Find where the given text appears and provide that cell's center as (X, Y) coordinate. 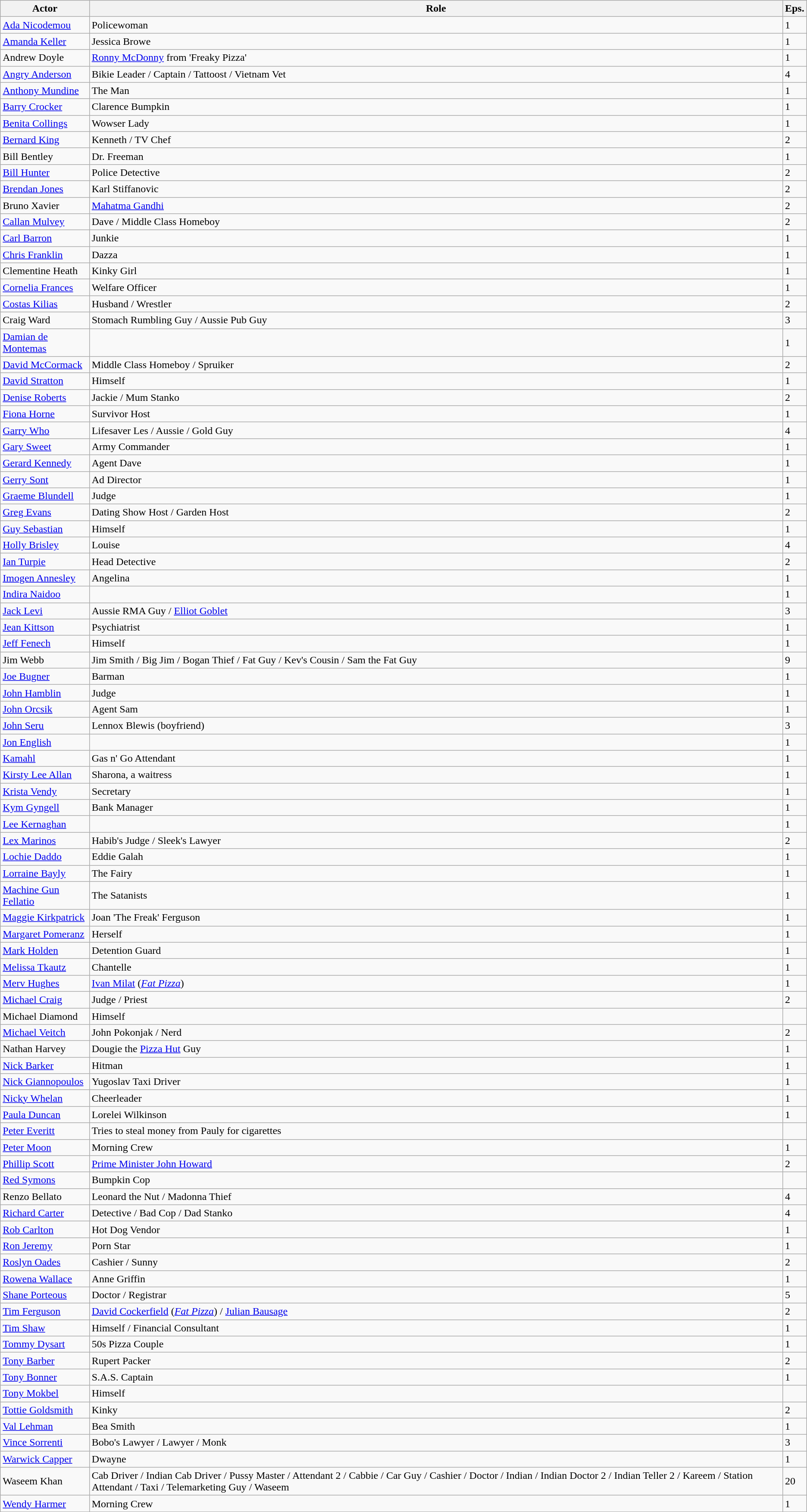
Agent Dave (436, 463)
Paula Duncan (45, 1115)
Bruno Xavier (45, 206)
Guy Sebastian (45, 529)
Psychiatrist (436, 627)
Machine Gun Fellatio (45, 896)
Renzo Bellato (45, 1196)
Tommy Dysart (45, 1344)
Clementine Heath (45, 271)
Dougie the Pizza Hut Guy (436, 1049)
Eddie Galah (436, 857)
Val Lehman (45, 1426)
Sharona, a waitress (436, 775)
Judge / Priest (436, 1000)
Merv Hughes (45, 983)
Bill Hunter (45, 172)
Doctor / Registrar (436, 1295)
Carl Barron (45, 238)
Tries to steal money from Pauly for cigarettes (436, 1131)
Welfare Officer (436, 287)
Cheerleader (436, 1098)
Ron Jeremy (45, 1246)
Barman (436, 676)
Role (436, 9)
Peter Moon (45, 1147)
Himself / Financial Consultant (436, 1328)
Nick Barker (45, 1065)
David McCormack (45, 365)
Angry Anderson (45, 74)
Ian Turpie (45, 562)
Jim Webb (45, 660)
Nathan Harvey (45, 1049)
Michael Craig (45, 1000)
Lorraine Bayly (45, 873)
Rupert Packer (436, 1361)
David Cockerfield (Fat Pizza) / Julian Bausage (436, 1312)
Lex Marinos (45, 840)
Anne Griffin (436, 1279)
Gerard Kennedy (45, 463)
Damian de Montemas (45, 342)
Andrew Doyle (45, 58)
Kirsty Lee Allan (45, 775)
Bobo's Lawyer / Lawyer / Monk (436, 1443)
Bikie Leader / Captain / Tattoost / Vietnam Vet (436, 74)
Barry Crocker (45, 107)
Jessica Browe (436, 41)
Army Commander (436, 447)
Greg Evans (45, 512)
20 (794, 1481)
Detective / Bad Cop / Dad Stanko (436, 1213)
Lochie Daddo (45, 857)
Jim Smith / Big Jim / Bogan Thief / Fat Guy / Kev's Cousin / Sam the Fat Guy (436, 660)
Tim Shaw (45, 1328)
Cashier / Sunny (436, 1262)
Dating Show Host / Garden Host (436, 512)
Lennox Blewis (boyfriend) (436, 725)
The Man (436, 91)
Dwayne (436, 1459)
Anthony Mundine (45, 91)
Survivor Host (436, 414)
Bill Bentley (45, 156)
Michael Veitch (45, 1033)
Prime Minister John Howard (436, 1164)
Head Detective (436, 562)
Indira Naidoo (45, 594)
Joan 'The Freak' Ferguson (436, 918)
Ada Nicodemou (45, 25)
Rob Carlton (45, 1229)
Dazza (436, 255)
Dr. Freeman (436, 156)
Costas Kilias (45, 304)
Krista Vendy (45, 791)
Garry Who (45, 430)
Habib's Judge / Sleek's Lawyer (436, 840)
Ronny McDonny from 'Freaky Pizza' (436, 58)
Michael Diamond (45, 1016)
Lorelei Wilkinson (436, 1115)
David Stratton (45, 381)
Phillip Scott (45, 1164)
Richard Carter (45, 1213)
Bea Smith (436, 1426)
9 (794, 660)
Chantelle (436, 967)
Red Symons (45, 1180)
Wowser Lady (436, 123)
Dave / Middle Class Homeboy (436, 222)
Bank Manager (436, 808)
Mahatma Gandhi (436, 206)
Joe Bugner (45, 676)
Hot Dog Vendor (436, 1229)
Kinky (436, 1410)
Kinky Girl (436, 271)
Tony Bonner (45, 1377)
Mark Holden (45, 950)
Margaret Pomeranz (45, 934)
Kym Gyngell (45, 808)
Clarence Bumpkin (436, 107)
Fiona Horne (45, 414)
Detention Guard (436, 950)
Ivan Milat (Fat Pizza) (436, 983)
Angelina (436, 578)
Yugoslav Taxi Driver (436, 1082)
Secretary (436, 791)
Tottie Goldsmith (45, 1410)
Amanda Keller (45, 41)
Tim Ferguson (45, 1312)
Gerry Sont (45, 480)
Husband / Wrestler (436, 304)
Ad Director (436, 480)
Tony Mokbel (45, 1393)
Stomach Rumbling Guy / Aussie Pub Guy (436, 320)
Peter Everitt (45, 1131)
Wendy Harmer (45, 1503)
Junkie (436, 238)
John Orcsik (45, 709)
Jackie / Mum Stanko (436, 397)
Brendan Jones (45, 189)
John Pokonjak / Nerd (436, 1033)
Maggie Kirkpatrick (45, 918)
Lee Kernaghan (45, 824)
Jeff Fenech (45, 644)
Chris Franklin (45, 255)
The Fairy (436, 873)
Melissa Tkautz (45, 967)
Bernard King (45, 140)
Roslyn Oades (45, 1262)
Hitman (436, 1065)
Herself (436, 934)
Kenneth / TV Chef (436, 140)
Tony Barber (45, 1361)
Policewoman (436, 25)
S.A.S. Captain (436, 1377)
Jon English (45, 742)
John Hamblin (45, 693)
Benita Collings (45, 123)
The Satanists (436, 896)
Rowena Wallace (45, 1279)
Gary Sweet (45, 447)
Leonard the Nut / Madonna Thief (436, 1196)
Craig Ward (45, 320)
Jean Kittson (45, 627)
Jack Levi (45, 611)
Agent Sam (436, 709)
50s Pizza Couple (436, 1344)
Porn Star (436, 1246)
Vince Sorrenti (45, 1443)
Graeme Blundell (45, 496)
Gas n' Go Attendant (436, 759)
Warwick Capper (45, 1459)
Lifesaver Les / Aussie / Gold Guy (436, 430)
Louise (436, 545)
Callan Mulvey (45, 222)
Cornelia Frances (45, 287)
Karl Stiffanovic (436, 189)
Nick Giannopoulos (45, 1082)
Aussie RMA Guy / Elliot Goblet (436, 611)
Actor (45, 9)
Imogen Annesley (45, 578)
Nicky Whelan (45, 1098)
Shane Porteous (45, 1295)
Eps. (794, 9)
Middle Class Homeboy / Spruiker (436, 365)
Denise Roberts (45, 397)
5 (794, 1295)
Waseem Khan (45, 1481)
John Seru (45, 725)
Kamahl (45, 759)
Holly Brisley (45, 545)
Police Detective (436, 172)
Bumpkin Cop (436, 1180)
